Provide the (x, y) coordinate of the cell's center where the given text is located.  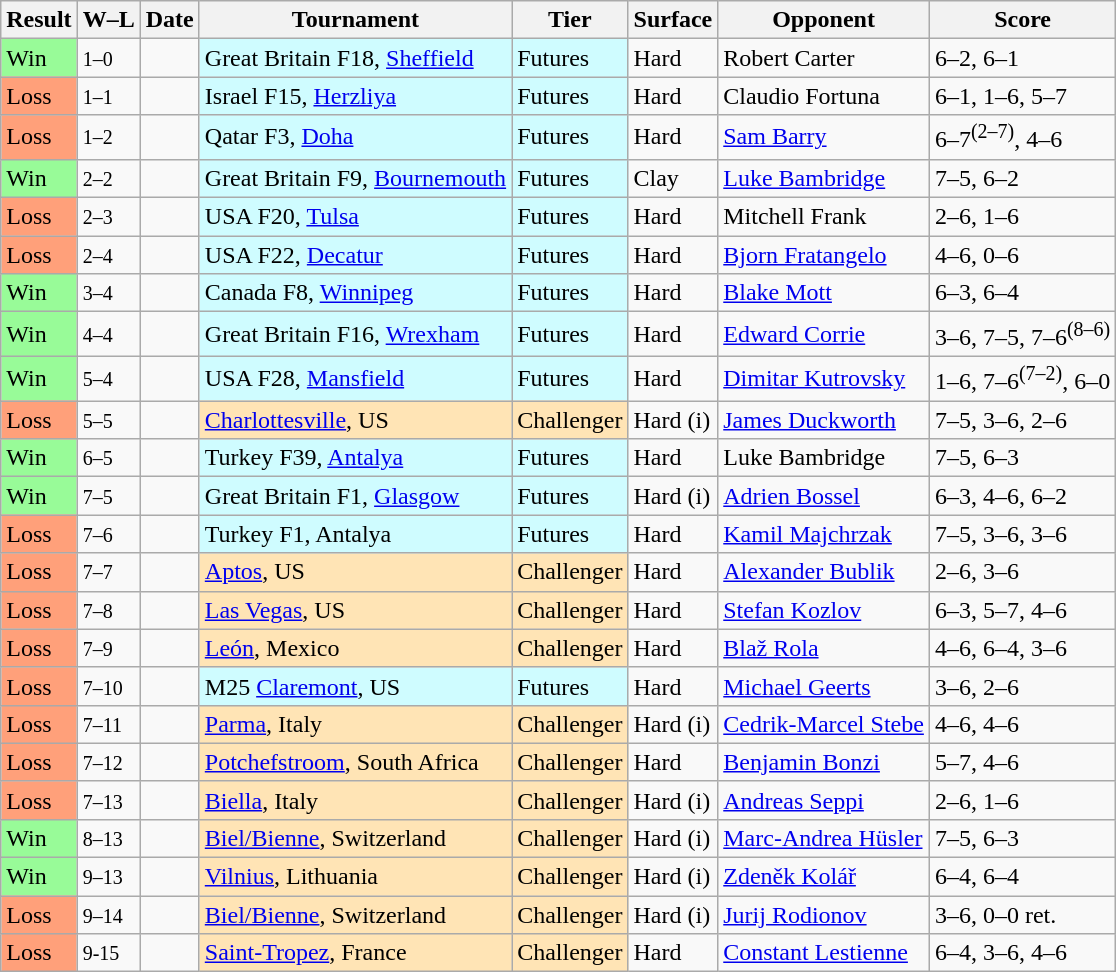
Great Britain F1, Glasgow (355, 496)
4–6, 4–6 (1022, 724)
9–13 (108, 877)
Parma, Italy (355, 724)
7–12 (108, 762)
Adrien Bossel (824, 496)
Michael Geerts (824, 686)
2–6, 3–6 (1022, 572)
7–10 (108, 686)
3–6, 2–6 (1022, 686)
Great Britain F16, Wrexham (355, 334)
Andreas Seppi (824, 800)
Tournament (355, 20)
Great Britain F9, Bournemouth (355, 178)
Constant Lestienne (824, 953)
Robert Carter (824, 58)
5–5 (108, 420)
Blaž Rola (824, 648)
1–1 (108, 96)
6–5 (108, 458)
Edward Corrie (824, 334)
USA F20, Tulsa (355, 217)
3–6, 7–5, 7–6(8–6) (1022, 334)
Biella, Italy (355, 800)
7–5, 3–6, 3–6 (1022, 534)
Zdeněk Kolář (824, 877)
1–2 (108, 138)
1–6, 7–6(7–2), 6–0 (1022, 378)
USA F22, Decatur (355, 255)
9–14 (108, 915)
6–7(2–7), 4–6 (1022, 138)
6–1, 1–6, 5–7 (1022, 96)
7–13 (108, 800)
Kamil Majchrzak (824, 534)
Marc-Andrea Hüsler (824, 839)
Bjorn Fratangelo (824, 255)
Vilnius, Lithuania (355, 877)
7–5 (108, 496)
James Duckworth (824, 420)
Saint-Tropez, France (355, 953)
7–9 (108, 648)
Surface (673, 20)
Benjamin Bonzi (824, 762)
4–6, 6–4, 3–6 (1022, 648)
6–4, 6–4 (1022, 877)
Alexander Bublik (824, 572)
7–5, 3–6, 2–6 (1022, 420)
7–11 (108, 724)
Qatar F3, Doha (355, 138)
USA F28, Mansfield (355, 378)
Tier (570, 20)
W–L (108, 20)
Stefan Kozlov (824, 610)
M25 Claremont, US (355, 686)
6–4, 3–6, 4–6 (1022, 953)
4–4 (108, 334)
2–2 (108, 178)
7–8 (108, 610)
Great Britain F18, Sheffield (355, 58)
6–3, 6–4 (1022, 293)
7–5, 6–2 (1022, 178)
3–4 (108, 293)
5–7, 4–6 (1022, 762)
Turkey F1, Antalya (355, 534)
7–6 (108, 534)
Claudio Fortuna (824, 96)
2–4 (108, 255)
Potchefstroom, South Africa (355, 762)
4–6, 0–6 (1022, 255)
Sam Barry (824, 138)
5–4 (108, 378)
Canada F8, Winnipeg (355, 293)
3–6, 0–0 ret. (1022, 915)
Israel F15, Herzliya (355, 96)
Date (170, 20)
Las Vegas, US (355, 610)
6–2, 6–1 (1022, 58)
7–7 (108, 572)
Cedrik-Marcel Stebe (824, 724)
León, Mexico (355, 648)
Clay (673, 178)
6–3, 4–6, 6–2 (1022, 496)
6–3, 5–7, 4–6 (1022, 610)
9-15 (108, 953)
2–3 (108, 217)
Blake Mott (824, 293)
1–0 (108, 58)
Turkey F39, Antalya (355, 458)
Dimitar Kutrovsky (824, 378)
Jurij Rodionov (824, 915)
Mitchell Frank (824, 217)
Score (1022, 20)
Charlottesville, US (355, 420)
8–13 (108, 839)
Result (39, 20)
Aptos, US (355, 572)
Opponent (824, 20)
